Locate the cell with the specified text and output its [X, Y] center coordinate. 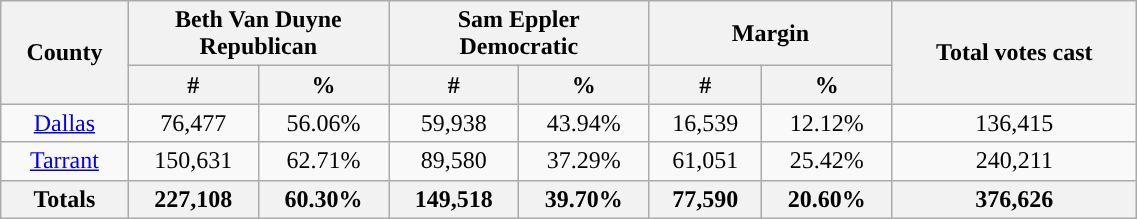
Dallas [64, 123]
60.30% [323, 199]
Totals [64, 199]
Total votes cast [1014, 52]
37.29% [584, 161]
76,477 [193, 123]
20.60% [827, 199]
61,051 [706, 161]
150,631 [193, 161]
62.71% [323, 161]
136,415 [1014, 123]
376,626 [1014, 199]
County [64, 52]
89,580 [454, 161]
12.12% [827, 123]
Sam EpplerDemocratic [519, 34]
240,211 [1014, 161]
149,518 [454, 199]
227,108 [193, 199]
56.06% [323, 123]
77,590 [706, 199]
43.94% [584, 123]
39.70% [584, 199]
Margin [770, 34]
25.42% [827, 161]
59,938 [454, 123]
16,539 [706, 123]
Beth Van DuyneRepublican [258, 34]
Tarrant [64, 161]
